Detect which cell encompasses the target text, then output its (X, Y) center coordinate. 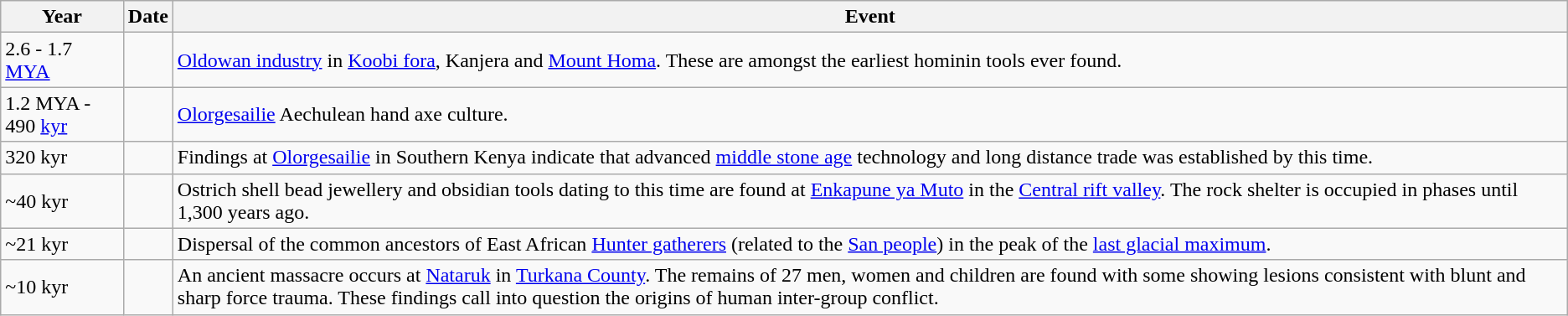
~21 kyr (62, 244)
Year (62, 17)
Oldowan industry in Koobi fora, Kanjera and Mount Homa. These are amongst the earliest hominin tools ever found. (869, 60)
~10 kyr (62, 287)
1.2 MYA - 490 kyr (62, 114)
320 kyr (62, 158)
Olorgesailie Aechulean hand axe culture. (869, 114)
Dispersal of the common ancestors of East African Hunter gatherers (related to the San people) in the peak of the last glacial maximum. (869, 244)
Findings at Olorgesailie in Southern Kenya indicate that advanced middle stone age technology and long distance trade was established by this time. (869, 158)
Date (147, 17)
~40 kyr (62, 201)
Event (869, 17)
2.6 - 1.7 MYA (62, 60)
